For the text-containing cell, return its midpoint in [X, Y] coordinate format. 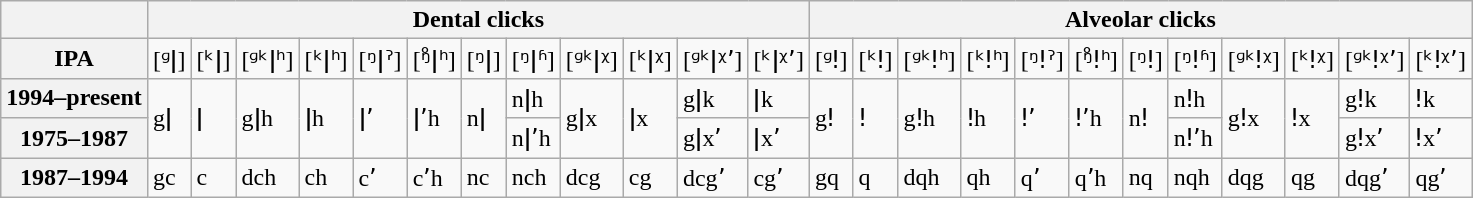
cgʼ [779, 178]
[ᵏǃ] [876, 59]
[ᵑ̊ǃʰ] [1096, 59]
[ᶢǃ] [831, 59]
gc [169, 178]
dch [268, 178]
nǃʼh [1195, 138]
[ᵑǃˀ] [1042, 59]
qgʼ [1441, 178]
[ᵏǃᵡ] [1312, 59]
dqh [930, 178]
[ᶢǀ] [169, 59]
cʼ [380, 178]
gǃk [1374, 98]
nch [533, 178]
ǀʼh [434, 118]
qh [988, 178]
qʼh [1096, 178]
[ᵑǀ] [484, 59]
gǀh [268, 118]
nǃ [1146, 118]
[ᶢᵏǃᵡʼ] [1374, 59]
1994–present [74, 98]
ǀk [779, 98]
dqgʼ [1374, 178]
1975–1987 [74, 138]
gǃxʼ [1374, 138]
ǀʼ [380, 118]
nǀ [484, 118]
nq [1146, 178]
[ᵑ̊ǀʰ] [434, 59]
ǀxʼ [779, 138]
nc [484, 178]
[ᶢᵏǃʰ] [930, 59]
cʼh [434, 178]
cg [650, 178]
gǀk [712, 98]
[ᶢᵏǃᵡ] [1254, 59]
dcg [592, 178]
[ᵏǀʰ] [326, 59]
[ᵑǃ] [1146, 59]
ǃxʼ [1441, 138]
[ᶢᵏǀᵡ] [592, 59]
[ᵑǀˀ] [380, 59]
[ᶢᵏǀᵡʼ] [712, 59]
q [876, 178]
IPA [74, 59]
1987–1994 [74, 178]
nǀh [533, 98]
dcgʼ [712, 178]
gǃ [831, 118]
[ᶢᵏǀʰ] [268, 59]
ǃh [988, 118]
gǃh [930, 118]
ǃ [876, 118]
nǀʼh [533, 138]
nǃh [1195, 98]
gǀx [592, 118]
ǃx [1312, 118]
gǀ [169, 118]
ǃʼ [1042, 118]
gǃx [1254, 118]
[ᵏǀᵡʼ] [779, 59]
ch [326, 178]
[ᵑǀʱ] [533, 59]
gq [831, 178]
Dental clicks [478, 20]
[ᵏǃᵡʼ] [1441, 59]
[ᵏǀ] [214, 59]
[ᵏǀᵡ] [650, 59]
qg [1312, 178]
gǀxʼ [712, 138]
[ᵑǃʱ] [1195, 59]
nqh [1195, 178]
ǃʼh [1096, 118]
ǀ [214, 118]
ǃk [1441, 98]
Alveolar clicks [1140, 20]
[ᵏǃʰ] [988, 59]
qʼ [1042, 178]
c [214, 178]
ǀh [326, 118]
ǀx [650, 118]
dqg [1254, 178]
